Find where the given text appears and provide that cell's center as (x, y) coordinate. 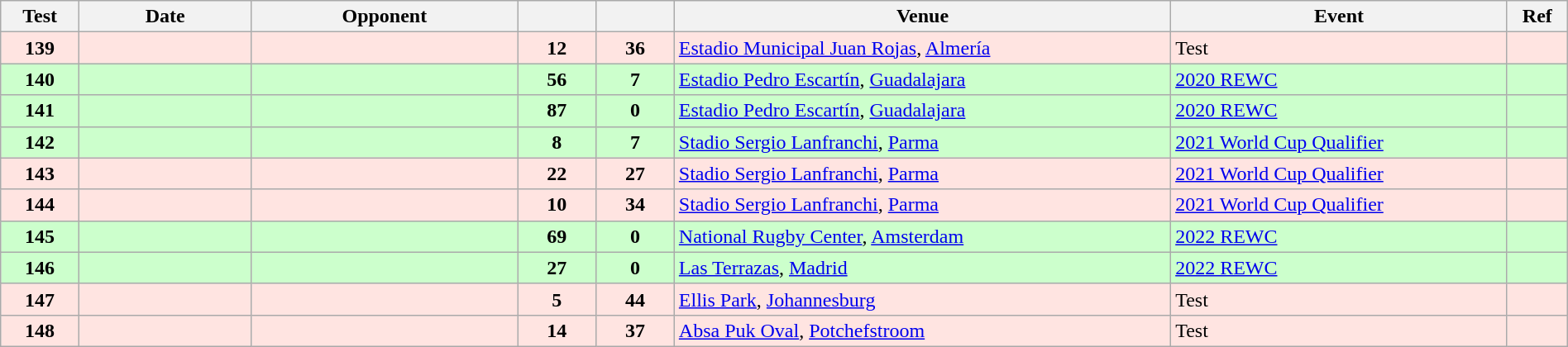
87 (557, 111)
146 (40, 268)
142 (40, 142)
140 (40, 79)
Opponent (385, 17)
69 (557, 236)
10 (557, 205)
Venue (922, 17)
12 (557, 48)
National Rugby Center, Amsterdam (922, 236)
145 (40, 236)
14 (557, 330)
37 (635, 330)
56 (557, 79)
Date (165, 17)
141 (40, 111)
34 (635, 205)
148 (40, 330)
147 (40, 299)
139 (40, 48)
Ellis Park, Johannesburg (922, 299)
Absa Puk Oval, Potchefstroom (922, 330)
Ref (1537, 17)
143 (40, 173)
8 (557, 142)
144 (40, 205)
Estadio Municipal Juan Rojas, Almería (922, 48)
Las Terrazas, Madrid (922, 268)
Event (1340, 17)
44 (635, 299)
36 (635, 48)
22 (557, 173)
5 (557, 299)
